Provide the (x, y) coordinate of the cell's center where the given text is located.  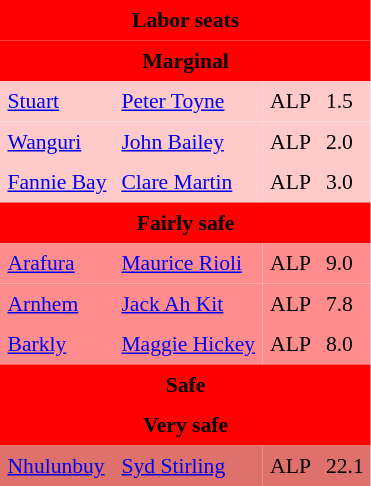
Arafura (57, 263)
Syd Stirling (188, 465)
Arnhem (57, 303)
Marginal (186, 60)
Peter Toyne (188, 101)
22.1 (344, 465)
Barkly (57, 344)
Very safe (186, 425)
Labor seats (186, 20)
Fairly safe (186, 222)
9.0 (344, 263)
Stuart (57, 101)
John Bailey (188, 141)
Fannie Bay (57, 182)
Nhulunbuy (57, 465)
2.0 (344, 141)
3.0 (344, 182)
Wanguri (57, 141)
Clare Martin (188, 182)
Jack Ah Kit (188, 303)
1.5 (344, 101)
8.0 (344, 344)
Maurice Rioli (188, 263)
Safe (186, 384)
7.8 (344, 303)
Maggie Hickey (188, 344)
